Determine the [X, Y] coordinate at the center of the cell enclosing the given text.  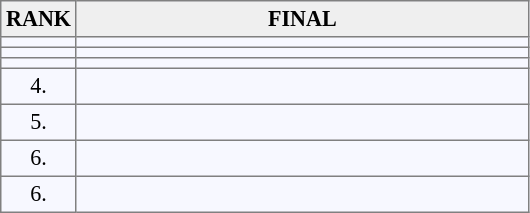
FINAL [302, 19]
4. [39, 86]
RANK [39, 19]
5. [39, 122]
